Output the (X, Y) coordinate of the center of the cell containing the given text.  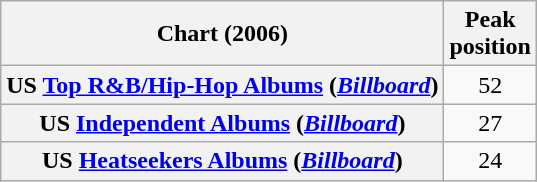
24 (490, 161)
Chart (2006) (222, 34)
US Independent Albums (Billboard) (222, 123)
27 (490, 123)
52 (490, 85)
US Heatseekers Albums (Billboard) (222, 161)
Peak position (490, 34)
US Top R&B/Hip-Hop Albums (Billboard) (222, 85)
